Find where the given text appears and provide that cell's center as (X, Y) coordinate. 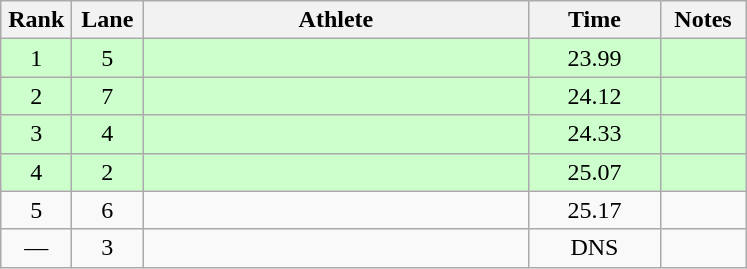
25.07 (594, 172)
24.12 (594, 96)
24.33 (594, 134)
1 (36, 58)
Notes (703, 20)
7 (108, 96)
DNS (594, 248)
— (36, 248)
Rank (36, 20)
25.17 (594, 210)
Time (594, 20)
23.99 (594, 58)
Athlete (336, 20)
6 (108, 210)
Lane (108, 20)
